Output the (X, Y) coordinate of the center of the cell containing the given text.  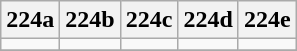
224c (149, 20)
224a (30, 20)
224b (90, 20)
224d (208, 20)
224e (267, 20)
